From the cell containing the given text, extract its center point as [X, Y] coordinate. 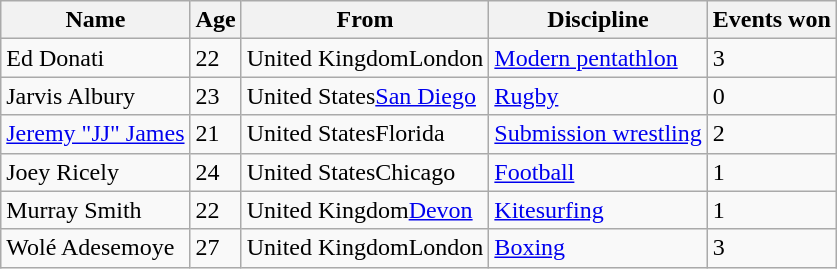
Modern pentathlon [598, 58]
United StatesChicago [365, 172]
Jarvis Albury [96, 96]
United KingdomDevon [365, 210]
Joey Ricely [96, 172]
Ed Donati [96, 58]
Name [96, 20]
Wolé Adesemoye [96, 248]
27 [216, 248]
Discipline [598, 20]
Events won [772, 20]
Submission wrestling [598, 134]
Jeremy "JJ" James [96, 134]
0 [772, 96]
Football [598, 172]
Boxing [598, 248]
24 [216, 172]
2 [772, 134]
21 [216, 134]
From [365, 20]
United StatesFlorida [365, 134]
23 [216, 96]
Kitesurfing [598, 210]
Rugby [598, 96]
United StatesSan Diego [365, 96]
Age [216, 20]
Murray Smith [96, 210]
